Find where the given text appears and provide that cell's center as [X, Y] coordinate. 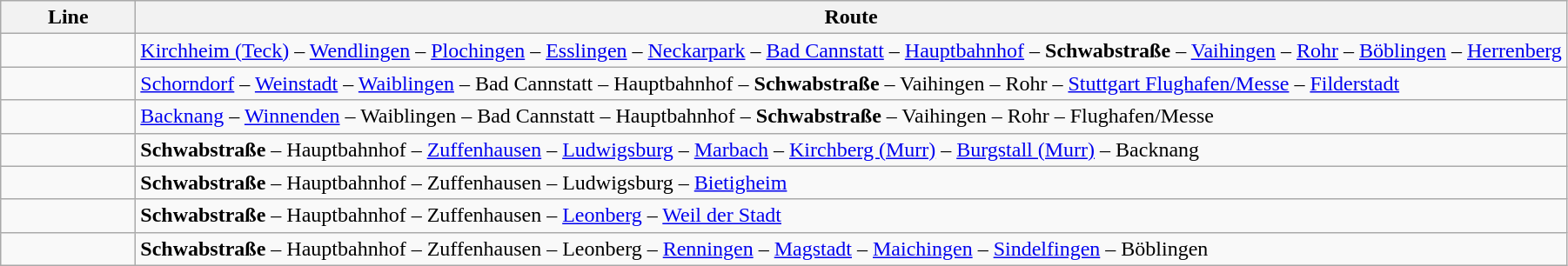
Schwabstraße – Hauptbahnhof – Zuffenhausen – Leonberg – Weil der Stadt [851, 216]
Route [851, 17]
Schwabstraße – Hauptbahnhof – Zuffenhausen – Leonberg – Renningen – Magstadt – Maichingen – Sindelfingen – Böblingen [851, 249]
Schwabstraße – Hauptbahnhof – Zuffenhausen – Ludwigsburg – Bietigheim [851, 183]
Line [68, 17]
Schwabstraße – Hauptbahnhof – Zuffenhausen – Ludwigsburg – Marbach – Kirchberg (Murr) – Burgstall (Murr) – Backnang [851, 150]
Schorndorf – Weinstadt – Waiblingen – Bad Cannstatt – Hauptbahnhof – Schwabstraße – Vaihingen – Rohr – Stuttgart Flughafen/Messe – Filderstadt [851, 83]
Backnang – Winnenden – Waiblingen – Bad Cannstatt – Hauptbahnhof – Schwabstraße – Vaihingen – Rohr – Flughafen/Messe [851, 116]
